Return (x, y) of the center of cell containing provided text 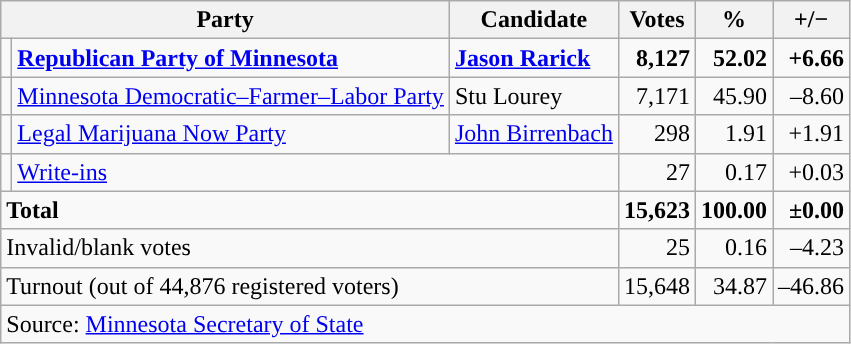
Write-ins (316, 172)
8,127 (656, 58)
Total (310, 210)
+1.91 (812, 134)
Party (226, 20)
Turnout (out of 44,876 registered voters) (310, 286)
7,171 (656, 96)
+/− (812, 20)
John Birrenbach (534, 134)
Source: Minnesota Secretary of State (426, 324)
–4.23 (812, 248)
52.02 (734, 58)
+0.03 (812, 172)
Jason Rarick (534, 58)
Minnesota Democratic–Farmer–Labor Party (231, 96)
+6.66 (812, 58)
100.00 (734, 210)
±0.00 (812, 210)
298 (656, 134)
15,648 (656, 286)
25 (656, 248)
–8.60 (812, 96)
Invalid/blank votes (310, 248)
45.90 (734, 96)
0.16 (734, 248)
15,623 (656, 210)
% (734, 20)
Legal Marijuana Now Party (231, 134)
Republican Party of Minnesota (231, 58)
Candidate (534, 20)
34.87 (734, 286)
–46.86 (812, 286)
Votes (656, 20)
0.17 (734, 172)
27 (656, 172)
Stu Lourey (534, 96)
1.91 (734, 134)
